Detect which cell encompasses the target text, then output its [X, Y] center coordinate. 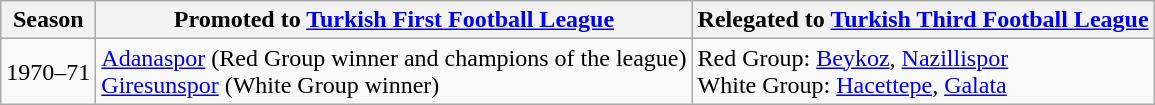
Red Group: Beykoz, NazillisporWhite Group: Hacettepe, Galata [923, 72]
Adanaspor (Red Group winner and champions of the league)Giresunspor (White Group winner) [394, 72]
Promoted to Turkish First Football League [394, 20]
Season [48, 20]
1970–71 [48, 72]
Relegated to Turkish Third Football League [923, 20]
